Provide the (X, Y) coordinate of the cell's center where the given text is located.  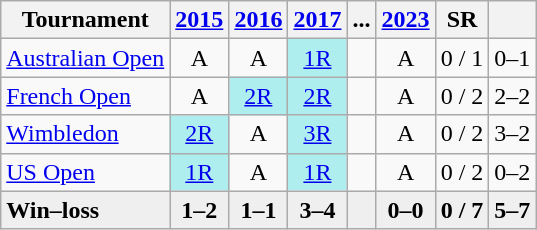
Tournament (86, 20)
3R (318, 134)
2–2 (512, 96)
US Open (86, 172)
3–2 (512, 134)
1–1 (258, 210)
2023 (406, 20)
... (362, 20)
2016 (258, 20)
0 / 1 (462, 58)
0 / 7 (462, 210)
Win–loss (86, 210)
2017 (318, 20)
Wimbledon (86, 134)
Australian Open (86, 58)
1–2 (200, 210)
French Open (86, 96)
2015 (200, 20)
0–1 (512, 58)
3–4 (318, 210)
0–0 (406, 210)
0–2 (512, 172)
SR (462, 20)
5–7 (512, 210)
